Scan for the cell matching the given text and deliver its [X, Y] coordinate at center. 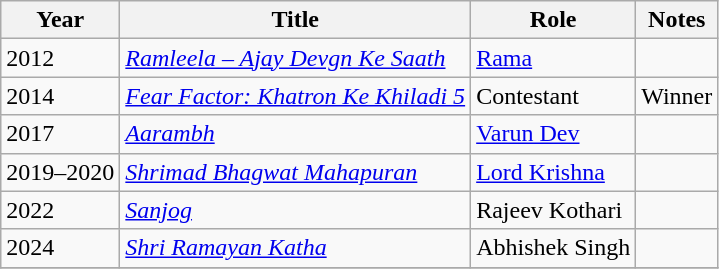
Lord Krishna [554, 172]
Ramleela – Ajay Devgn Ke Saath [296, 58]
Contestant [554, 96]
Sanjog [296, 210]
Role [554, 20]
Title [296, 20]
2017 [60, 134]
Rama [554, 58]
Abhishek Singh [554, 248]
Notes [677, 20]
Rajeev Kothari [554, 210]
2019–2020 [60, 172]
Fear Factor: Khatron Ke Khiladi 5 [296, 96]
2014 [60, 96]
Year [60, 20]
Aarambh [296, 134]
2022 [60, 210]
2012 [60, 58]
2024 [60, 248]
Shrimad Bhagwat Mahapuran [296, 172]
Shri Ramayan Katha [296, 248]
Varun Dev [554, 134]
Winner [677, 96]
